Provide the (x, y) coordinate of the cell's center where the given text is located.  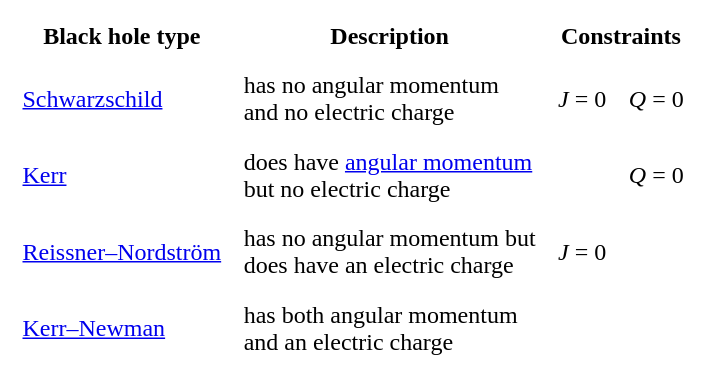
Constraints (622, 36)
Kerr (122, 176)
Black hole type (122, 36)
has both angular momentumand an electric charge (390, 328)
has no angular momentum butdoes have an electric charge (390, 252)
Kerr–Newman (122, 328)
Schwarzschild (122, 98)
Reissner–Nordström (122, 252)
does have angular momentumbut no electric charge (390, 176)
has no angular momentumand no electric charge (390, 98)
Description (390, 36)
